Provide the (x, y) coordinate of the cell's center where the given text is located.  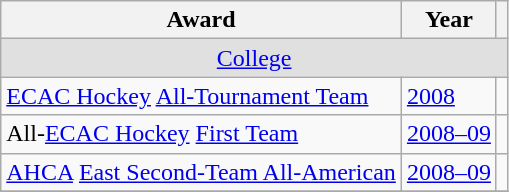
ECAC Hockey All-Tournament Team (202, 96)
Year (448, 20)
AHCA East Second-Team All-American (202, 172)
2008 (448, 96)
All-ECAC Hockey First Team (202, 134)
Award (202, 20)
College (254, 58)
